Return (X, Y) of the center of cell containing provided text 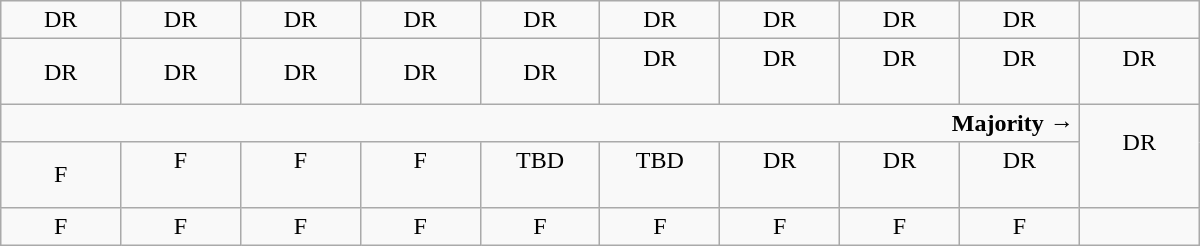
Majority → (540, 123)
